From the cell containing the given text, extract its center point as (X, Y) coordinate. 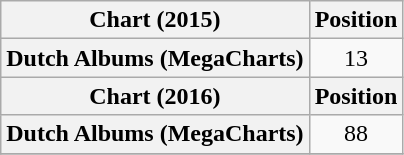
Chart (2016) (155, 96)
13 (356, 58)
Chart (2015) (155, 20)
88 (356, 134)
